Provide the [x, y] coordinate of the cell's center where the given text is located.  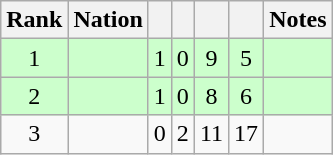
8 [211, 96]
Nation [108, 20]
Rank [34, 20]
3 [34, 134]
17 [246, 134]
11 [211, 134]
5 [246, 58]
6 [246, 96]
9 [211, 58]
Notes [298, 20]
